Return (x, y) of the center of cell containing provided text 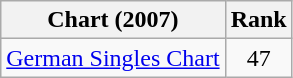
German Singles Chart (113, 58)
47 (258, 58)
Rank (258, 20)
Chart (2007) (113, 20)
